Find where the given text appears and provide that cell's center as [X, Y] coordinate. 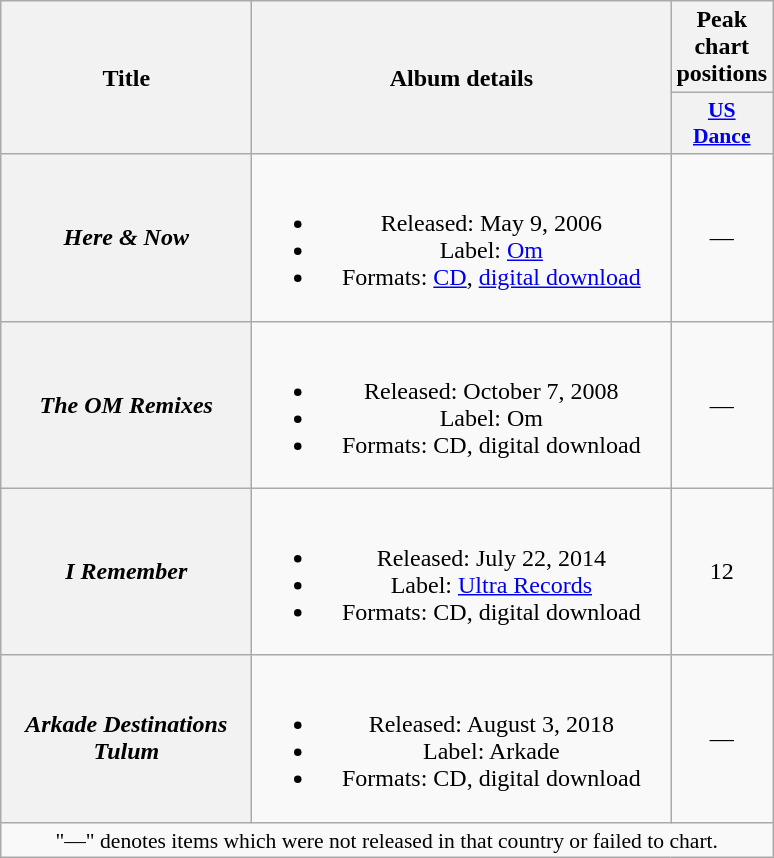
USDance [722, 124]
Title [126, 78]
Released: May 9, 2006Label: OmFormats: CD, digital download [462, 238]
12 [722, 572]
Arkade Destinations Tulum [126, 738]
Released: July 22, 2014Label: Ultra RecordsFormats: CD, digital download [462, 572]
I Remember [126, 572]
Album details [462, 78]
"—" denotes items which were not released in that country or failed to chart. [387, 840]
Released: August 3, 2018Label: ArkadeFormats: CD, digital download [462, 738]
Peak chart positions [722, 47]
The OM Remixes [126, 404]
Here & Now [126, 238]
Released: October 7, 2008Label: OmFormats: CD, digital download [462, 404]
